Capture the cell that displays the provided text and extract its (X, Y) central coordinate. 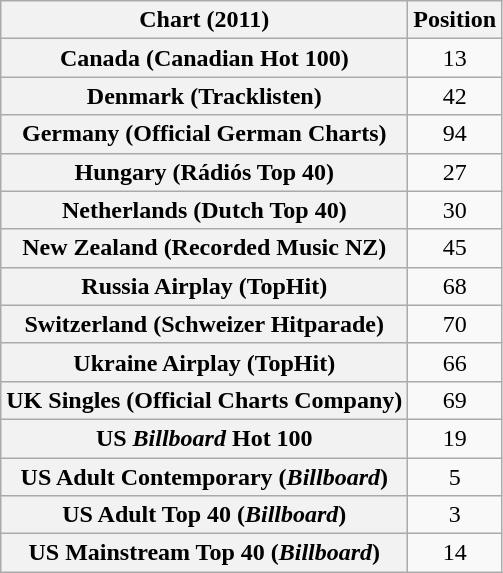
69 (455, 400)
68 (455, 286)
US Mainstream Top 40 (Billboard) (204, 553)
13 (455, 58)
US Adult Top 40 (Billboard) (204, 515)
New Zealand (Recorded Music NZ) (204, 248)
Position (455, 20)
3 (455, 515)
US Adult Contemporary (Billboard) (204, 477)
42 (455, 96)
US Billboard Hot 100 (204, 438)
30 (455, 210)
Ukraine Airplay (TopHit) (204, 362)
5 (455, 477)
Switzerland (Schweizer Hitparade) (204, 324)
94 (455, 134)
45 (455, 248)
Russia Airplay (TopHit) (204, 286)
70 (455, 324)
27 (455, 172)
Canada (Canadian Hot 100) (204, 58)
Denmark (Tracklisten) (204, 96)
Hungary (Rádiós Top 40) (204, 172)
14 (455, 553)
66 (455, 362)
Chart (2011) (204, 20)
Germany (Official German Charts) (204, 134)
UK Singles (Official Charts Company) (204, 400)
Netherlands (Dutch Top 40) (204, 210)
19 (455, 438)
